Detect which cell encompasses the target text, then output its (x, y) center coordinate. 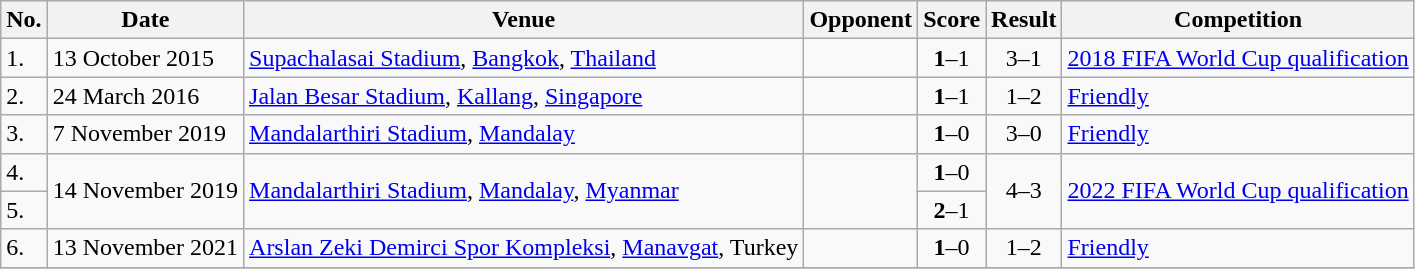
4. (24, 172)
3–0 (1024, 134)
3. (24, 134)
No. (24, 20)
24 March 2016 (145, 96)
Date (145, 20)
5. (24, 210)
13 November 2021 (145, 248)
Result (1024, 20)
Competition (1238, 20)
Opponent (861, 20)
7 November 2019 (145, 134)
3–1 (1024, 58)
6. (24, 248)
Mandalarthiri Stadium, Mandalay, Myanmar (524, 191)
Venue (524, 20)
Arslan Zeki Demirci Spor Kompleksi, Manavgat, Turkey (524, 248)
Jalan Besar Stadium, Kallang, Singapore (524, 96)
1. (24, 58)
Supachalasai Stadium, Bangkok, Thailand (524, 58)
4–3 (1024, 191)
Mandalarthiri Stadium, Mandalay (524, 134)
2–1 (952, 210)
Score (952, 20)
2018 FIFA World Cup qualification (1238, 58)
14 November 2019 (145, 191)
2. (24, 96)
2022 FIFA World Cup qualification (1238, 191)
13 October 2015 (145, 58)
